Return the (x, y) coordinate for the center point of the cell that contains the specified text.  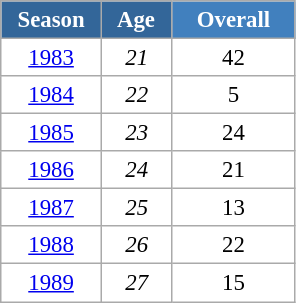
Overall (234, 20)
1987 (52, 208)
1986 (52, 170)
Age (136, 20)
1988 (52, 245)
13 (234, 208)
23 (136, 133)
26 (136, 245)
5 (234, 95)
1989 (52, 283)
27 (136, 283)
1983 (52, 58)
1985 (52, 133)
15 (234, 283)
Season (52, 20)
25 (136, 208)
42 (234, 58)
1984 (52, 95)
